Find where the given text appears and provide that cell's center as [X, Y] coordinate. 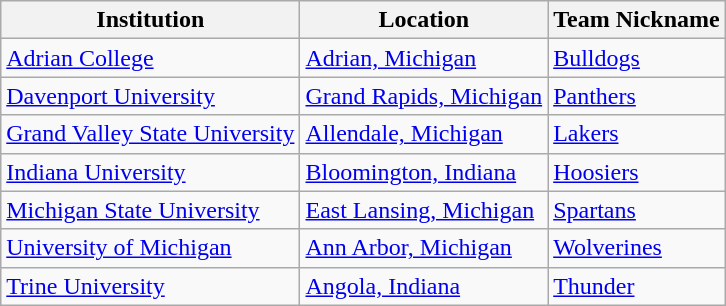
Thunder [637, 286]
Adrian, Michigan [424, 58]
Davenport University [150, 96]
Wolverines [637, 248]
University of Michigan [150, 248]
Grand Rapids, Michigan [424, 96]
Adrian College [150, 58]
Location [424, 20]
Spartans [637, 210]
Lakers [637, 134]
Bloomington, Indiana [424, 172]
East Lansing, Michigan [424, 210]
Angola, Indiana [424, 286]
Hoosiers [637, 172]
Ann Arbor, Michigan [424, 248]
Grand Valley State University [150, 134]
Team Nickname [637, 20]
Bulldogs [637, 58]
Allendale, Michigan [424, 134]
Institution [150, 20]
Indiana University [150, 172]
Panthers [637, 96]
Trine University [150, 286]
Michigan State University [150, 210]
